For the text-containing cell, return its midpoint in (X, Y) coordinate format. 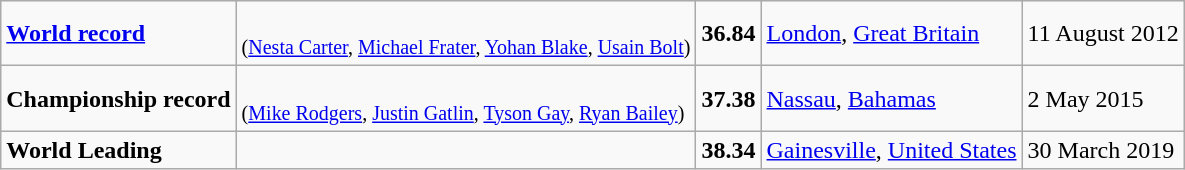
Gainesville, United States (892, 150)
37.38 (728, 98)
36.84 (728, 34)
(Mike Rodgers, Justin Gatlin, Tyson Gay, Ryan Bailey) (466, 98)
38.34 (728, 150)
(Nesta Carter, Michael Frater, Yohan Blake, Usain Bolt) (466, 34)
Nassau, Bahamas (892, 98)
Championship record (118, 98)
World record (118, 34)
2 May 2015 (1103, 98)
London, Great Britain (892, 34)
30 March 2019 (1103, 150)
World Leading (118, 150)
11 August 2012 (1103, 34)
